Identify which cell holds the provided text, then report its [x, y] central coordinate. 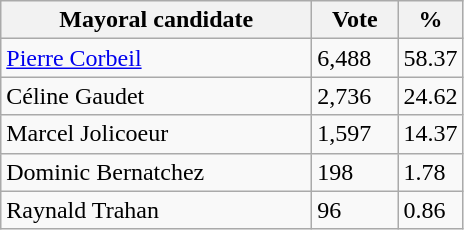
Raynald Trahan [156, 210]
0.86 [430, 210]
14.37 [430, 134]
96 [355, 210]
6,488 [355, 58]
Pierre Corbeil [156, 58]
24.62 [430, 96]
58.37 [430, 58]
Mayoral candidate [156, 20]
Marcel Jolicoeur [156, 134]
Dominic Bernatchez [156, 172]
198 [355, 172]
Céline Gaudet [156, 96]
% [430, 20]
Vote [355, 20]
1,597 [355, 134]
2,736 [355, 96]
1.78 [430, 172]
